Identify which cell holds the provided text, then report its (x, y) central coordinate. 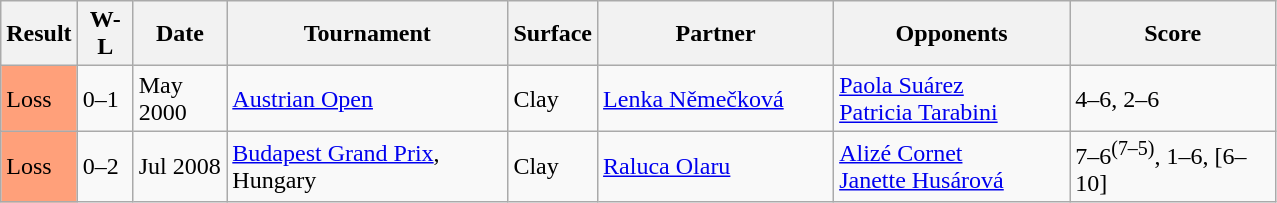
Score (1173, 34)
W-L (105, 34)
Result (39, 34)
0–1 (105, 98)
Date (180, 34)
Raluca Olaru (716, 167)
May 2000 (180, 98)
7–6(7–5), 1–6, [6–10] (1173, 167)
Austrian Open (368, 98)
Jul 2008 (180, 167)
Alizé Cornet Janette Husárová (952, 167)
Budapest Grand Prix, Hungary (368, 167)
Tournament (368, 34)
4–6, 2–6 (1173, 98)
Paola Suárez Patricia Tarabini (952, 98)
0–2 (105, 167)
Lenka Němečková (716, 98)
Partner (716, 34)
Surface (553, 34)
Opponents (952, 34)
